Extract the (X, Y) coordinate from the center of the cell holding the provided text.  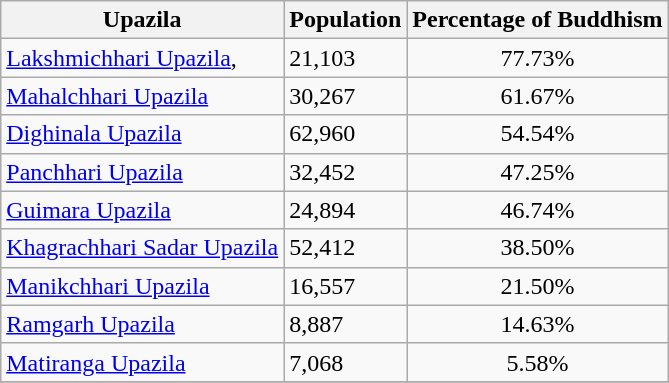
38.50% (538, 248)
62,960 (346, 134)
Matiranga Upazila (142, 362)
Panchhari Upazila (142, 172)
Percentage of Buddhism (538, 20)
8,887 (346, 324)
77.73% (538, 58)
16,557 (346, 286)
47.25% (538, 172)
Khagrachhari Sadar Upazila (142, 248)
Lakshmichhari Upazila, (142, 58)
21,103 (346, 58)
24,894 (346, 210)
Population (346, 20)
5.58% (538, 362)
61.67% (538, 96)
Guimara Upazila (142, 210)
32,452 (346, 172)
30,267 (346, 96)
52,412 (346, 248)
Ramgarh Upazila (142, 324)
Manikchhari Upazila (142, 286)
Upazila (142, 20)
7,068 (346, 362)
54.54% (538, 134)
21.50% (538, 286)
Dighinala Upazila (142, 134)
Mahalchhari Upazila (142, 96)
14.63% (538, 324)
46.74% (538, 210)
